Identify which cell holds the provided text, then report its (x, y) central coordinate. 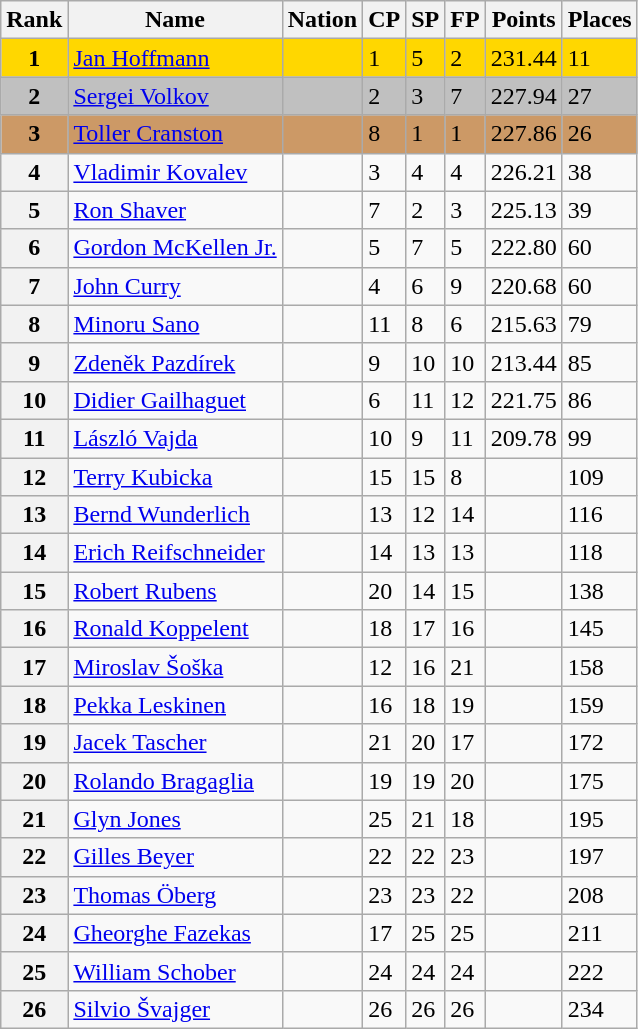
Terry Kubicka (175, 477)
Didier Gailhaguet (175, 400)
Jacek Tascher (175, 743)
197 (600, 857)
SP (426, 20)
Minoru Sano (175, 324)
Gilles Beyer (175, 857)
Jan Hoffmann (175, 58)
Gordon McKellen Jr. (175, 248)
Nation (322, 20)
99 (600, 438)
226.21 (524, 172)
Zdeněk Pazdírek (175, 362)
85 (600, 362)
220.68 (524, 286)
Sergei Volkov (175, 96)
158 (600, 667)
Gheorghe Fazekas (175, 933)
Bernd Wunderlich (175, 515)
221.75 (524, 400)
39 (600, 210)
27 (600, 96)
208 (600, 895)
86 (600, 400)
209.78 (524, 438)
234 (600, 1009)
215.63 (524, 324)
Glyn Jones (175, 819)
Name (175, 20)
William Schober (175, 971)
109 (600, 477)
Vladimir Kovalev (175, 172)
227.94 (524, 96)
Ronald Koppelent (175, 629)
Erich Reifschneider (175, 553)
118 (600, 553)
László Vajda (175, 438)
Silvio Švajger (175, 1009)
195 (600, 819)
116 (600, 515)
Ron Shaver (175, 210)
145 (600, 629)
Pekka Leskinen (175, 705)
231.44 (524, 58)
222 (600, 971)
Rolando Bragaglia (175, 781)
John Curry (175, 286)
138 (600, 591)
227.86 (524, 134)
79 (600, 324)
Toller Cranston (175, 134)
211 (600, 933)
Miroslav Šoška (175, 667)
CP (384, 20)
38 (600, 172)
Points (524, 20)
Places (600, 20)
Robert Rubens (175, 591)
222.80 (524, 248)
172 (600, 743)
213.44 (524, 362)
159 (600, 705)
Rank (34, 20)
225.13 (524, 210)
175 (600, 781)
FP (465, 20)
Thomas Öberg (175, 895)
